Extract the (X, Y) coordinate from the center of the cell holding the provided text.  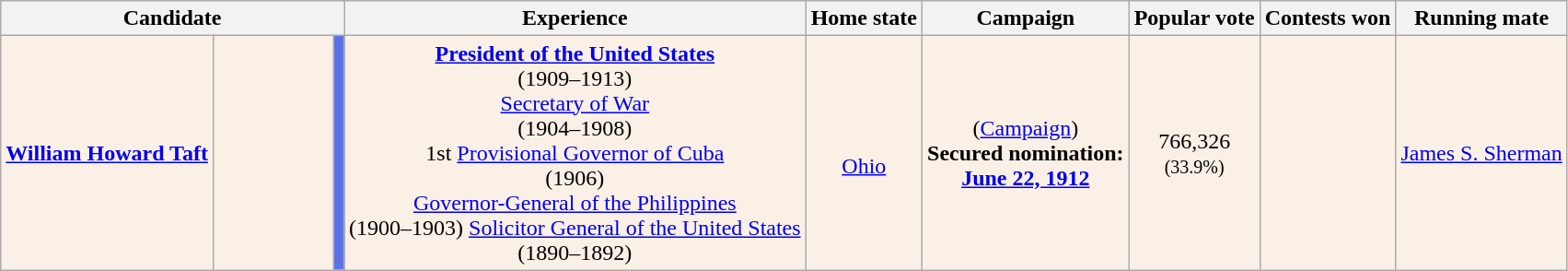
766,326(33.9%) (1194, 153)
Home state (864, 18)
Contests won (1328, 18)
James S. Sherman (1481, 153)
Campaign (1026, 18)
Running mate (1481, 18)
Experience (575, 18)
Ohio (864, 153)
William Howard Taft (107, 153)
Popular vote (1194, 18)
Candidate (173, 18)
(Campaign)Secured nomination: June 22, 1912 (1026, 153)
